Scan for the cell matching the given text and deliver its [x, y] coordinate at center. 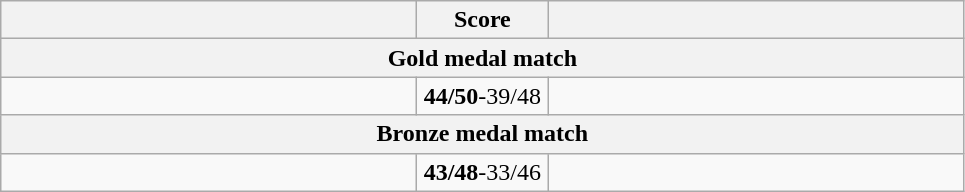
Bronze medal match [482, 134]
44/50-39/48 [482, 96]
43/48-33/46 [482, 172]
Gold medal match [482, 58]
Score [482, 20]
